From the cell containing the given text, extract its center point as (x, y) coordinate. 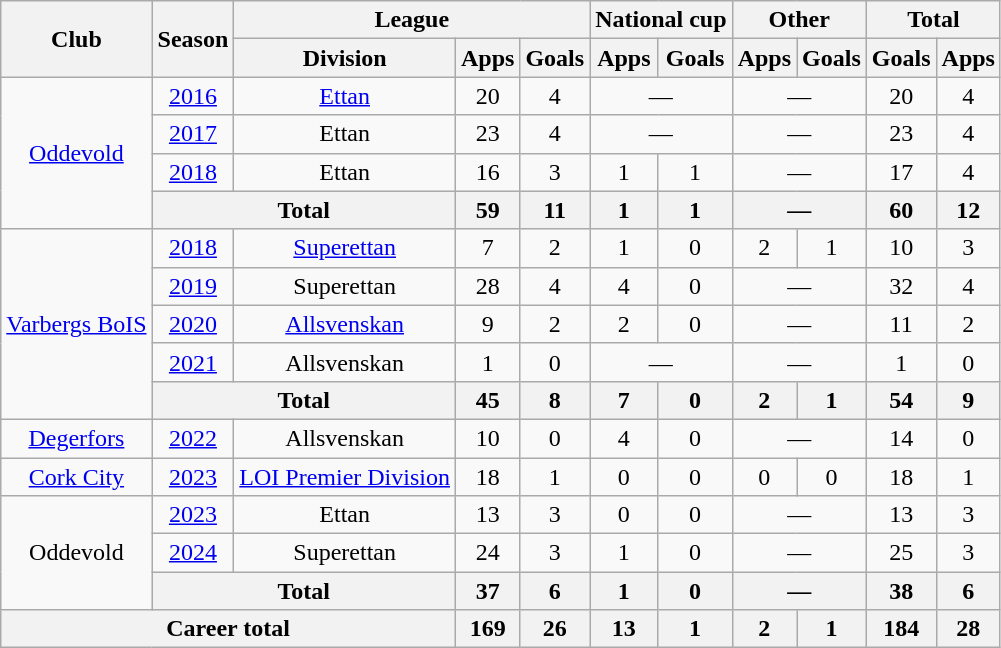
16 (487, 172)
2020 (193, 324)
Division (345, 58)
38 (901, 591)
Club (76, 39)
24 (487, 553)
26 (555, 629)
25 (901, 553)
184 (901, 629)
54 (901, 400)
2019 (193, 286)
Season (193, 39)
2022 (193, 438)
12 (968, 210)
Career total (228, 629)
LOI Premier Division (345, 477)
2021 (193, 362)
59 (487, 210)
Degerfors (76, 438)
45 (487, 400)
National cup (661, 20)
2017 (193, 134)
Other (799, 20)
2024 (193, 553)
8 (555, 400)
Cork City (76, 477)
Varbergs BoIS (76, 324)
169 (487, 629)
32 (901, 286)
37 (487, 591)
60 (901, 210)
14 (901, 438)
League (412, 20)
2016 (193, 96)
17 (901, 172)
